Capture the cell that displays the provided text and extract its (x, y) central coordinate. 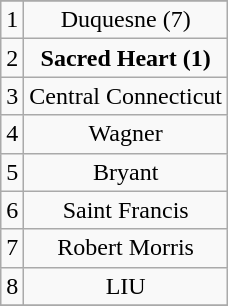
2 (12, 58)
Sacred Heart (1) (126, 58)
8 (12, 286)
1 (12, 20)
Saint Francis (126, 210)
Wagner (126, 134)
Central Connecticut (126, 96)
5 (12, 172)
4 (12, 134)
3 (12, 96)
7 (12, 248)
Duquesne (7) (126, 20)
6 (12, 210)
Robert Morris (126, 248)
LIU (126, 286)
Bryant (126, 172)
